Capture the cell that displays the provided text and extract its (x, y) central coordinate. 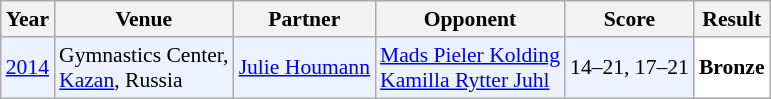
Mads Pieler Kolding Kamilla Rytter Juhl (470, 68)
Partner (304, 19)
Venue (144, 19)
Gymnastics Center,Kazan, Russia (144, 68)
2014 (28, 68)
Score (630, 19)
Year (28, 19)
Opponent (470, 19)
Bronze (732, 68)
Julie Houmann (304, 68)
Result (732, 19)
14–21, 17–21 (630, 68)
